Determine the (X, Y) coordinate at the center of the cell enclosing the given text.  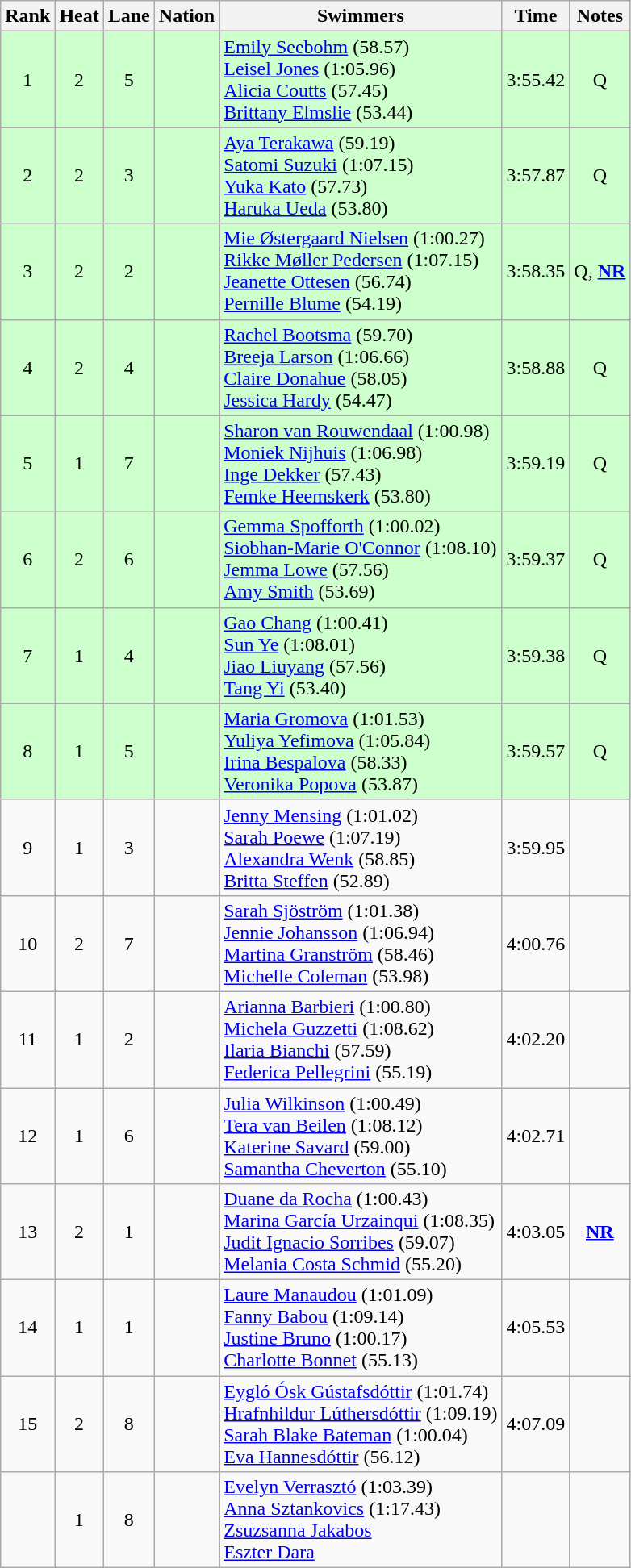
4:07.09 (536, 1424)
4:02.20 (536, 1039)
Jenny Mensing (1:01.02)Sarah Poewe (1:07.19)Alexandra Wenk (58.85)Britta Steffen (52.89) (361, 847)
Gemma Spofforth (1:00.02)Siobhan-Marie O'Connor (1:08.10)Jemma Lowe (57.56)Amy Smith (53.69) (361, 560)
14 (27, 1328)
Sharon van Rouwendaal (1:00.98)Moniek Nijhuis (1:06.98)Inge Dekker (57.43)Femke Heemskerk (53.80) (361, 463)
3:59.37 (536, 560)
4:00.76 (536, 944)
4:02.71 (536, 1136)
Maria Gromova (1:01.53)Yuliya Yefimova (1:05.84)Irina Bespalova (58.33)Veronika Popova (53.87) (361, 752)
Nation (186, 16)
3:58.88 (536, 368)
Rank (27, 16)
3:59.95 (536, 847)
Swimmers (361, 16)
10 (27, 944)
Julia Wilkinson (1:00.49)Tera van Beilen (1:08.12)Katerine Savard (59.00)Samantha Cheverton (55.10) (361, 1136)
Laure Manaudou (1:01.09)Fanny Babou (1:09.14)Justine Bruno (1:00.17)Charlotte Bonnet (55.13) (361, 1328)
NR (600, 1232)
Mie Østergaard Nielsen (1:00.27)Rikke Møller Pedersen (1:07.15)Jeanette Ottesen (56.74)Pernille Blume (54.19) (361, 271)
Evelyn Verrasztó (1:03.39)Anna Sztankovics (1:17.43)Zsuzsanna JakabosEszter Dara (361, 1520)
Q, NR (600, 271)
Emily Seebohm (58.57)Leisel Jones (1:05.96)Alicia Coutts (57.45)Brittany Elmslie (53.44) (361, 79)
3:58.35 (536, 271)
3:57.87 (536, 176)
15 (27, 1424)
12 (27, 1136)
Gao Chang (1:00.41)Sun Ye (1:08.01)Jiao Liuyang (57.56)Tang Yi (53.40) (361, 655)
Duane da Rocha (1:00.43)Marina García Urzainqui (1:08.35)Judit Ignacio Sorribes (59.07)Melania Costa Schmid (55.20) (361, 1232)
3:59.57 (536, 752)
11 (27, 1039)
Eygló Ósk Gústafsdóttir (1:01.74)Hrafnhildur Lúthersdóttir (1:09.19)Sarah Blake Bateman (1:00.04)Eva Hannesdóttir (56.12) (361, 1424)
4:05.53 (536, 1328)
3:59.19 (536, 463)
Notes (600, 16)
13 (27, 1232)
Lane (129, 16)
Aya Terakawa (59.19)Satomi Suzuki (1:07.15)Yuka Kato (57.73)Haruka Ueda (53.80) (361, 176)
9 (27, 847)
Rachel Bootsma (59.70)Breeja Larson (1:06.66)Claire Donahue (58.05)Jessica Hardy (54.47) (361, 368)
Arianna Barbieri (1:00.80)Michela Guzzetti (1:08.62)Ilaria Bianchi (57.59)Federica Pellegrini (55.19) (361, 1039)
4:03.05 (536, 1232)
Time (536, 16)
Sarah Sjöström (1:01.38)Jennie Johansson (1:06.94)Martina Granström (58.46)Michelle Coleman (53.98) (361, 944)
3:59.38 (536, 655)
3:55.42 (536, 79)
Heat (79, 16)
